Detect which cell encompasses the target text, then output its (x, y) center coordinate. 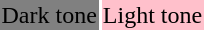
Light tone (152, 15)
Dark tone (49, 15)
